Output the (x, y) coordinate of the center of the cell containing the given text.  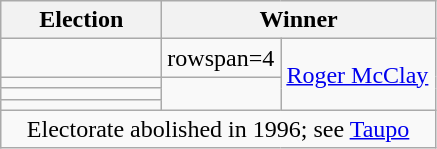
Winner (299, 20)
Election (82, 20)
Roger McClay (358, 74)
Electorate abolished in 1996; see Taupo (218, 129)
rowspan=4 (222, 58)
